For the text-containing cell, return its midpoint in [X, Y] coordinate format. 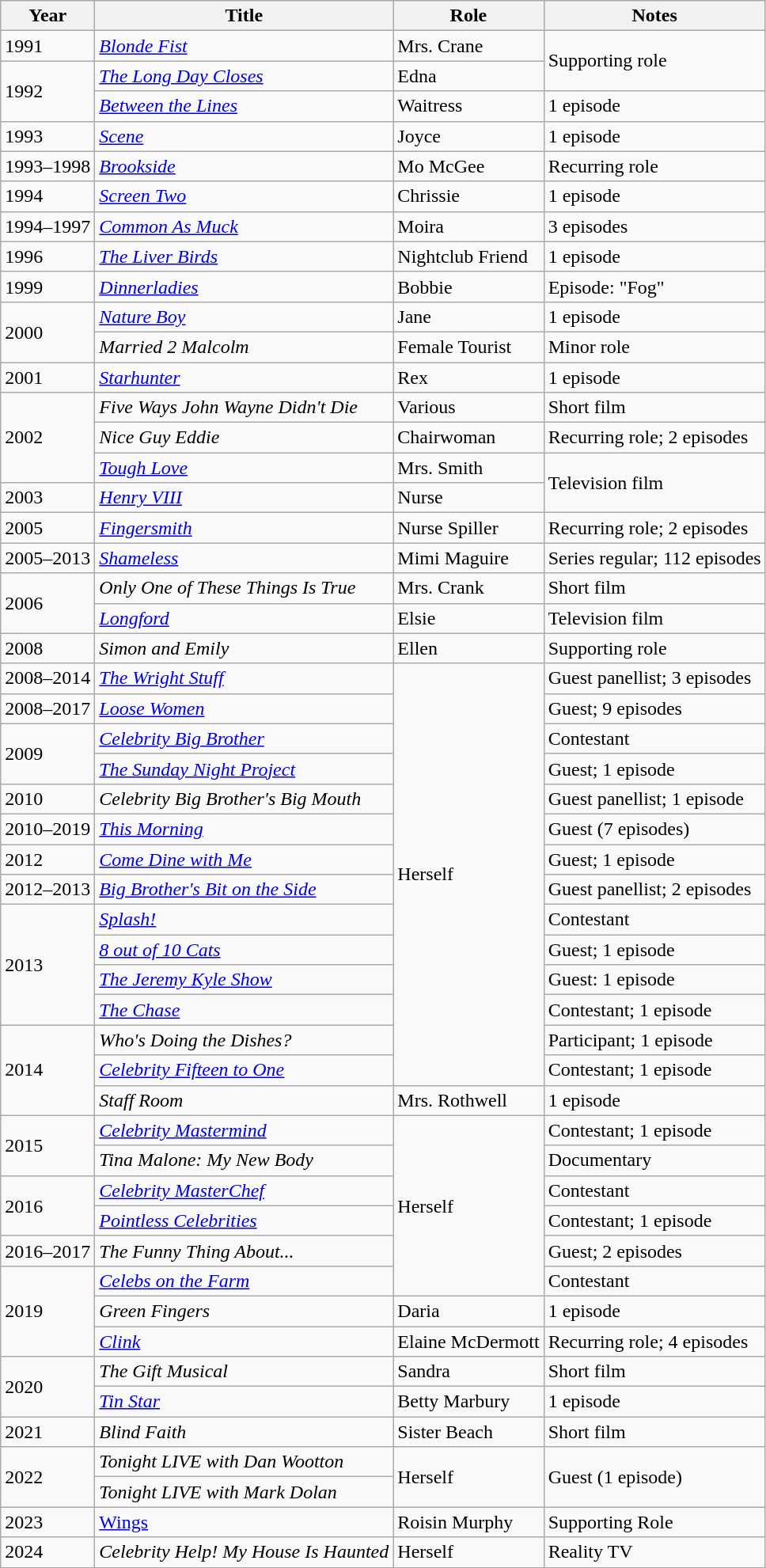
Celebrity Mastermind [244, 1130]
2012 [47, 859]
2000 [47, 332]
Five Ways John Wayne Didn't Die [244, 408]
Role [468, 16]
2016 [47, 1205]
2020 [47, 1387]
1996 [47, 256]
2002 [47, 438]
Celebrity Help! My House Is Haunted [244, 1552]
2003 [47, 498]
Chairwoman [468, 438]
Blind Faith [244, 1432]
The Gift Musical [244, 1372]
Big Brother's Bit on the Side [244, 890]
2008–2017 [47, 708]
The Long Day Closes [244, 76]
Blonde Fist [244, 46]
Sandra [468, 1372]
Only One of These Things Is True [244, 588]
Notes [654, 16]
Elaine McDermott [468, 1342]
Supporting Role [654, 1522]
2008 [47, 648]
Clink [244, 1342]
Reality TV [654, 1552]
1991 [47, 46]
The Wright Stuff [244, 678]
Joyce [468, 136]
Common As Muck [244, 226]
Ellen [468, 648]
1992 [47, 91]
Year [47, 16]
Guest; 9 episodes [654, 708]
Guest (7 episodes) [654, 829]
Guest panellist; 3 episodes [654, 678]
Longford [244, 618]
Who's Doing the Dishes? [244, 1040]
Dinnerladies [244, 287]
Green Fingers [244, 1311]
Rex [468, 378]
Splash! [244, 920]
Screen Two [244, 196]
Mimi Maguire [468, 558]
Guest (1 episode) [654, 1477]
3 episodes [654, 226]
Brookside [244, 166]
Mrs. Crane [468, 46]
Episode: "Fog" [654, 287]
The Liver Birds [244, 256]
Recurring role; 4 episodes [654, 1342]
Married 2 Malcolm [244, 347]
Mrs. Crank [468, 588]
2001 [47, 378]
Series regular; 112 episodes [654, 558]
Mo McGee [468, 166]
Female Tourist [468, 347]
1994 [47, 196]
Edna [468, 76]
2022 [47, 1477]
2019 [47, 1311]
Recurring role [654, 166]
Waitress [468, 106]
Documentary [654, 1160]
2015 [47, 1145]
Tonight LIVE with Dan Wootton [244, 1462]
2008–2014 [47, 678]
Guest panellist; 2 episodes [654, 890]
Various [468, 408]
Loose Women [244, 708]
1994–1997 [47, 226]
Come Dine with Me [244, 859]
Tina Malone: My New Body [244, 1160]
Nature Boy [244, 317]
Between the Lines [244, 106]
8 out of 10 Cats [244, 950]
Mrs. Smith [468, 468]
2010 [47, 799]
The Sunday Night Project [244, 769]
2006 [47, 603]
Staff Room [244, 1100]
Wings [244, 1522]
Title [244, 16]
Nice Guy Eddie [244, 438]
2005 [47, 528]
Sister Beach [468, 1432]
2014 [47, 1070]
Betty Marbury [468, 1402]
Participant; 1 episode [654, 1040]
2024 [47, 1552]
Celebrity Fifteen to One [244, 1070]
Nurse [468, 498]
The Jeremy Kyle Show [244, 980]
1993 [47, 136]
Henry VIII [244, 498]
The Chase [244, 1010]
Celebrity MasterChef [244, 1190]
Scene [244, 136]
2016–2017 [47, 1251]
Nurse Spiller [468, 528]
Guest: 1 episode [654, 980]
Minor role [654, 347]
Celebrity Big Brother's Big Mouth [244, 799]
This Morning [244, 829]
Guest; 2 episodes [654, 1251]
Jane [468, 317]
2005–2013 [47, 558]
The Funny Thing About... [244, 1251]
Roisin Murphy [468, 1522]
Tough Love [244, 468]
Mrs. Rothwell [468, 1100]
Chrissie [468, 196]
2023 [47, 1522]
2009 [47, 754]
Pointless Celebrities [244, 1221]
Simon and Emily [244, 648]
1999 [47, 287]
Tonight LIVE with Mark Dolan [244, 1492]
2012–2013 [47, 890]
2013 [47, 965]
2021 [47, 1432]
Celebs on the Farm [244, 1281]
2010–2019 [47, 829]
Moira [468, 226]
Starhunter [244, 378]
Shameless [244, 558]
Elsie [468, 618]
Tin Star [244, 1402]
Daria [468, 1311]
Fingersmith [244, 528]
Bobbie [468, 287]
1993–1998 [47, 166]
Nightclub Friend [468, 256]
Celebrity Big Brother [244, 738]
Guest panellist; 1 episode [654, 799]
